Return (x, y) of the center of cell containing provided text 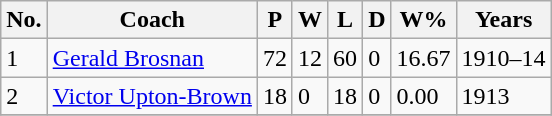
72 (274, 58)
12 (310, 58)
60 (346, 58)
Years (504, 20)
Victor Upton-Brown (152, 96)
Coach (152, 20)
1913 (504, 96)
1 (24, 58)
L (346, 20)
W% (424, 20)
D (377, 20)
2 (24, 96)
1910–14 (504, 58)
W (310, 20)
16.67 (424, 58)
0.00 (424, 96)
Gerald Brosnan (152, 58)
P (274, 20)
No. (24, 20)
